Determine the (X, Y) coordinate at the center of the cell enclosing the given text.  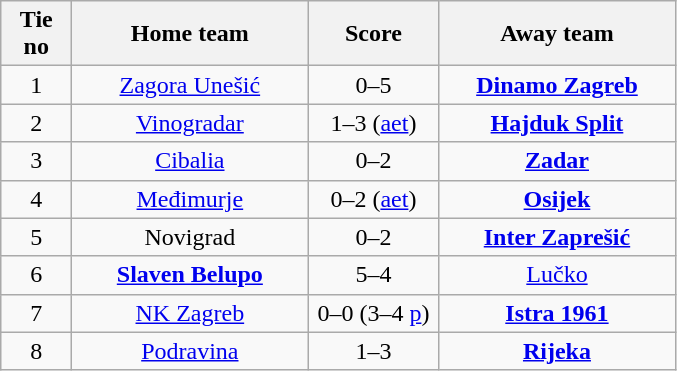
Home team (190, 34)
8 (36, 351)
Vinogradar (190, 123)
Tie no (36, 34)
6 (36, 275)
Slaven Belupo (190, 275)
5–4 (374, 275)
0–5 (374, 85)
0–2 (aet) (374, 199)
Istra 1961 (557, 313)
Dinamo Zagreb (557, 85)
7 (36, 313)
5 (36, 237)
1–3 (aet) (374, 123)
Score (374, 34)
Rijeka (557, 351)
Novigrad (190, 237)
Cibalia (190, 161)
Zagora Unešić (190, 85)
Inter Zaprešić (557, 237)
1 (36, 85)
Lučko (557, 275)
NK Zagreb (190, 313)
Away team (557, 34)
Međimurje (190, 199)
2 (36, 123)
1–3 (374, 351)
0–0 (3–4 p) (374, 313)
Zadar (557, 161)
Podravina (190, 351)
Hajduk Split (557, 123)
Osijek (557, 199)
4 (36, 199)
3 (36, 161)
